Output the [X, Y] coordinate of the center of the cell containing the given text.  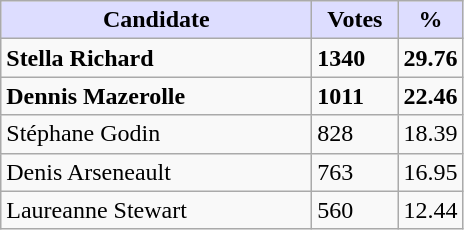
1011 [355, 96]
18.39 [430, 134]
% [430, 20]
Candidate [156, 20]
828 [355, 134]
Votes [355, 20]
12.44 [430, 210]
1340 [355, 58]
16.95 [430, 172]
Stella Richard [156, 58]
763 [355, 172]
29.76 [430, 58]
560 [355, 210]
Dennis Mazerolle [156, 96]
Stéphane Godin [156, 134]
22.46 [430, 96]
Laureanne Stewart [156, 210]
Denis Arseneault [156, 172]
